Detect which cell encompasses the target text, then output its (X, Y) center coordinate. 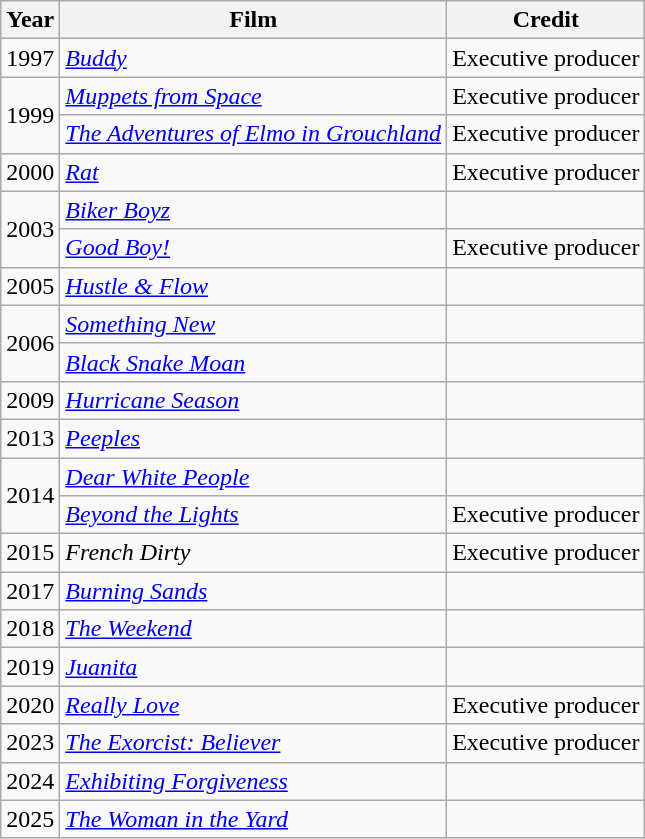
1999 (30, 115)
Juanita (254, 667)
2024 (30, 781)
2020 (30, 705)
2018 (30, 629)
2005 (30, 286)
Good Boy! (254, 248)
Peeples (254, 438)
2017 (30, 591)
2006 (30, 343)
2000 (30, 172)
Hurricane Season (254, 400)
2014 (30, 496)
Muppets from Space (254, 96)
Beyond the Lights (254, 515)
2015 (30, 553)
Biker Boyz (254, 210)
2013 (30, 438)
Rat (254, 172)
Buddy (254, 58)
2009 (30, 400)
Black Snake Moan (254, 362)
Something New (254, 324)
1997 (30, 58)
The Weekend (254, 629)
Film (254, 20)
Credit (546, 20)
French Dirty (254, 553)
The Adventures of Elmo in Grouchland (254, 134)
Dear White People (254, 477)
Year (30, 20)
2025 (30, 819)
Burning Sands (254, 591)
The Exorcist: Believer (254, 743)
The Woman in the Yard (254, 819)
Hustle & Flow (254, 286)
2023 (30, 743)
Exhibiting Forgiveness (254, 781)
2019 (30, 667)
2003 (30, 229)
Really Love (254, 705)
